Return (x, y) of the center of cell containing provided text 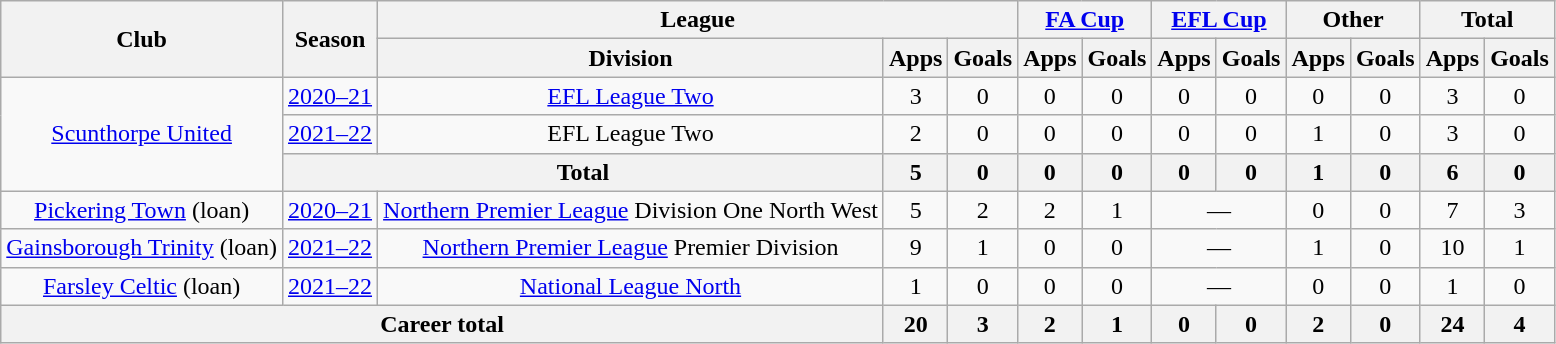
Club (142, 39)
Farsley Celtic (loan) (142, 286)
10 (1452, 248)
4 (1520, 324)
6 (1452, 172)
League (698, 20)
Season (330, 39)
Scunthorpe United (142, 134)
Division (631, 58)
Gainsborough Trinity (loan) (142, 248)
Pickering Town (loan) (142, 210)
7 (1452, 210)
Northern Premier League Premier Division (631, 248)
Other (1353, 20)
Northern Premier League Division One North West (631, 210)
9 (915, 248)
20 (915, 324)
FA Cup (1085, 20)
National League North (631, 286)
24 (1452, 324)
EFL Cup (1219, 20)
Career total (442, 324)
